Scan for the cell matching the given text and deliver its [x, y] coordinate at center. 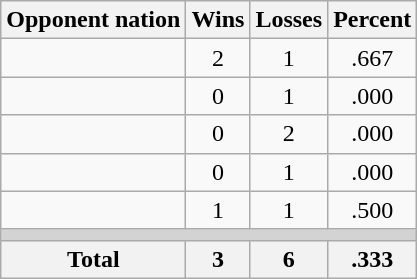
Total [94, 259]
Losses [289, 20]
.500 [372, 210]
Wins [218, 20]
3 [218, 259]
.667 [372, 58]
Percent [372, 20]
.333 [372, 259]
Opponent nation [94, 20]
6 [289, 259]
